Locate the cell with the specified text and output its (x, y) center coordinate. 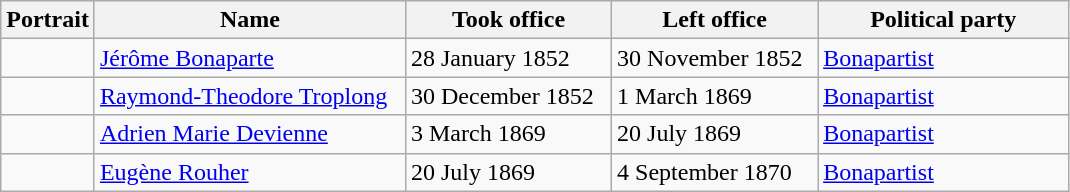
30 November 1852 (715, 58)
Portrait (48, 20)
Took office (508, 20)
30 December 1852 (508, 96)
Eugène Rouher (250, 172)
28 January 1852 (508, 58)
Raymond-Theodore Troplong (250, 96)
Political party (944, 20)
1 March 1869 (715, 96)
Name (250, 20)
Jérôme Bonaparte (250, 58)
Left office (715, 20)
3 March 1869 (508, 134)
Adrien Marie Devienne (250, 134)
4 September 1870 (715, 172)
